Scan for the cell matching the given text and deliver its (x, y) coordinate at center. 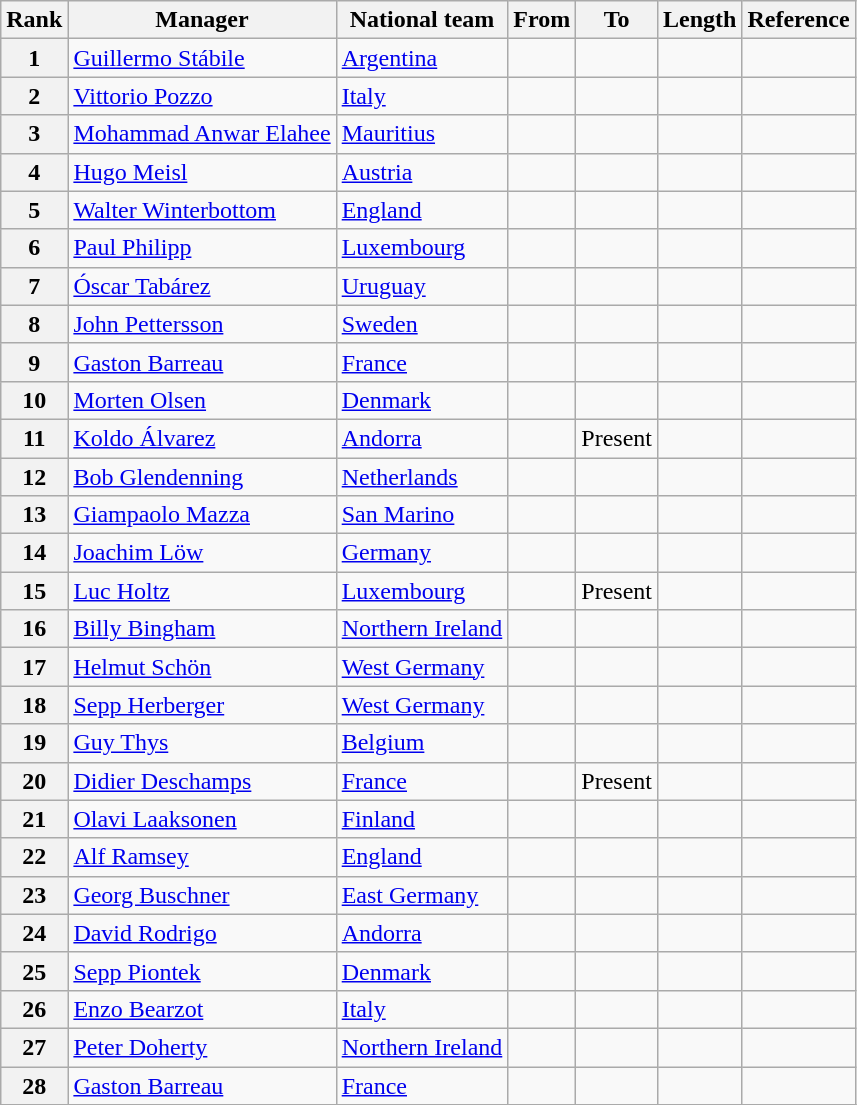
Joachim Löw (202, 553)
To (617, 20)
20 (34, 781)
6 (34, 248)
Morten Olsen (202, 400)
Belgium (422, 743)
23 (34, 895)
Giampaolo Mazza (202, 515)
Finland (422, 819)
San Marino (422, 515)
15 (34, 591)
Manager (202, 20)
Óscar Tabárez (202, 286)
Bob Glendenning (202, 477)
East Germany (422, 895)
John Pettersson (202, 324)
Sepp Piontek (202, 971)
Helmut Schön (202, 667)
24 (34, 933)
7 (34, 286)
Vittorio Pozzo (202, 96)
Sweden (422, 324)
Sepp Herberger (202, 705)
3 (34, 134)
Koldo Álvarez (202, 438)
25 (34, 971)
From (542, 20)
22 (34, 857)
Billy Bingham (202, 629)
Hugo Meisl (202, 172)
National team (422, 20)
1 (34, 58)
13 (34, 515)
4 (34, 172)
9 (34, 362)
27 (34, 1047)
Guillermo Stábile (202, 58)
5 (34, 210)
28 (34, 1085)
Olavi Laaksonen (202, 819)
Netherlands (422, 477)
Alf Ramsey (202, 857)
Mohammad Anwar Elahee (202, 134)
Uruguay (422, 286)
Length (699, 20)
16 (34, 629)
Germany (422, 553)
Walter Winterbottom (202, 210)
Mauritius (422, 134)
Argentina (422, 58)
19 (34, 743)
8 (34, 324)
26 (34, 1009)
Peter Doherty (202, 1047)
Paul Philipp (202, 248)
11 (34, 438)
17 (34, 667)
Rank (34, 20)
Luc Holtz (202, 591)
Georg Buschner (202, 895)
2 (34, 96)
Austria (422, 172)
Enzo Bearzot (202, 1009)
David Rodrigo (202, 933)
14 (34, 553)
10 (34, 400)
18 (34, 705)
12 (34, 477)
Guy Thys (202, 743)
Didier Deschamps (202, 781)
21 (34, 819)
Reference (798, 20)
